Extract the [X, Y] coordinate from the center of the cell holding the provided text.  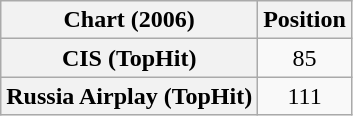
CIS (TopHit) [130, 58]
85 [305, 58]
Russia Airplay (TopHit) [130, 96]
111 [305, 96]
Position [305, 20]
Chart (2006) [130, 20]
